Determine the [x, y] coordinate at the center of the cell enclosing the given text.  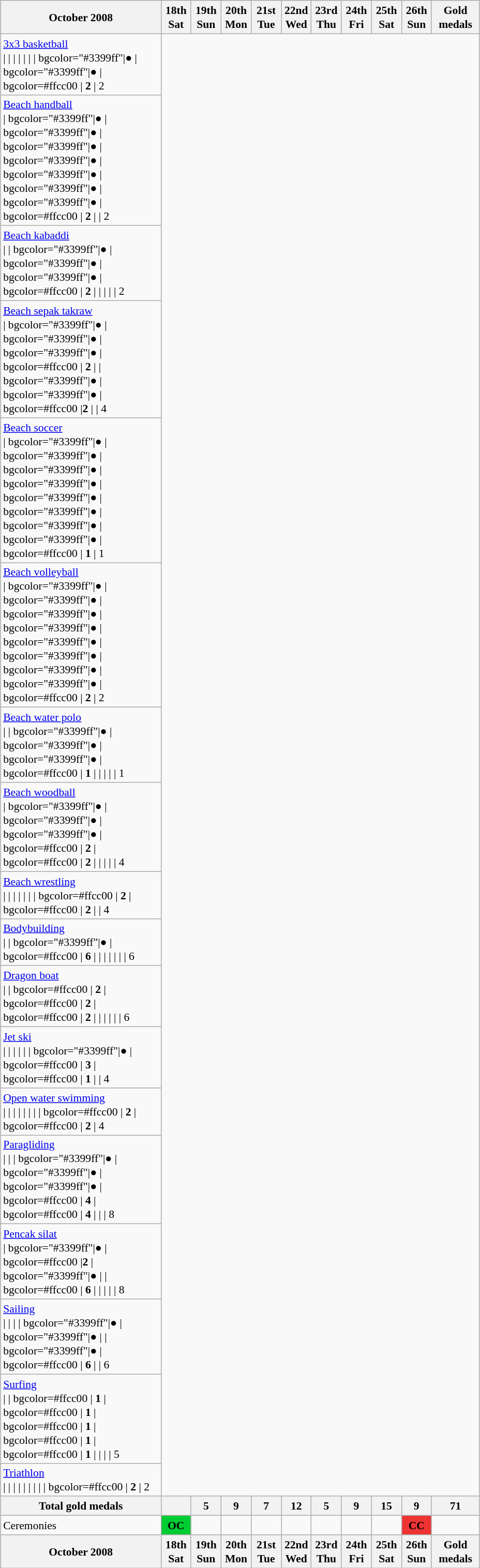
Bodybuilding| | bgcolor="#3399ff"|● | bgcolor=#ffcc00 | 6 | | | | | | | 6 [81, 942]
Beach wrestling| | | | | | | bgcolor=#ffcc00 | 2 | bgcolor=#ffcc00 | 2 | | 4 [81, 895]
Beach woodball| bgcolor="#3399ff"|● | bgcolor="#3399ff"|● | bgcolor="#3399ff"|● | bgcolor=#ffcc00 | 2 | bgcolor=#ffcc00 | 2 | | | | | 4 [81, 827]
12 [296, 1506]
Beach kabaddi| | bgcolor="#3399ff"|● | bgcolor="#3399ff"|● | bgcolor="#3399ff"|● | bgcolor=#ffcc00 | 2 | | | | | 2 [81, 263]
Beach water polo| | bgcolor="#3399ff"|● | bgcolor="#3399ff"|● | bgcolor="#3399ff"|● | bgcolor=#ffcc00 | 1 | | | | | 1 [81, 745]
Jet ski| | | | | | bgcolor="#3399ff"|● | bgcolor=#ffcc00 | 3 | bgcolor=#ffcc00 | 1 | | 4 [81, 1057]
CC [416, 1525]
71 [455, 1506]
Ceremonies [81, 1525]
Dragon boat| | bgcolor=#ffcc00 | 2 | bgcolor=#ffcc00 | 2 | bgcolor=#ffcc00 | 2 | | | | | | 6 [81, 996]
Open water swimming| | | | | | | | bgcolor=#ffcc00 | 2 | bgcolor=#ffcc00 | 2 | 4 [81, 1111]
3x3 basketball| | | | | | | bgcolor="#3399ff"|● | bgcolor="#3399ff"|● | bgcolor=#ffcc00 | 2 | 2 [81, 64]
Pencak silat| bgcolor="#3399ff"|● | bgcolor=#ffcc00 |2 | bgcolor="#3399ff"|● | | bgcolor=#ffcc00 | 6 | | | | | 8 [81, 1262]
Triathlon| | | | | | | | | bgcolor=#ffcc00 | 2 | 2 [81, 1480]
OC [176, 1525]
Surfing| | bgcolor=#ffcc00 | 1 | bgcolor=#ffcc00 | 1 | bgcolor=#ffcc00 | 1 | bgcolor=#ffcc00 | 1 | bgcolor=#ffcc00 | 1 | | | | 5 [81, 1419]
Total gold medals [81, 1506]
Paragliding| | | bgcolor="#3399ff"|● | bgcolor="#3399ff"|● | bgcolor="#3399ff"|● | bgcolor=#ffcc00 | 4 | bgcolor=#ffcc00 | 4 | | | 8 [81, 1179]
15 [386, 1506]
Sailing| | | | bgcolor="#3399ff"|● | bgcolor="#3399ff"|● | | bgcolor="#3399ff"|● | bgcolor=#ffcc00 | 6 | | 6 [81, 1336]
7 [266, 1506]
